For the text-containing cell, return its midpoint in (x, y) coordinate format. 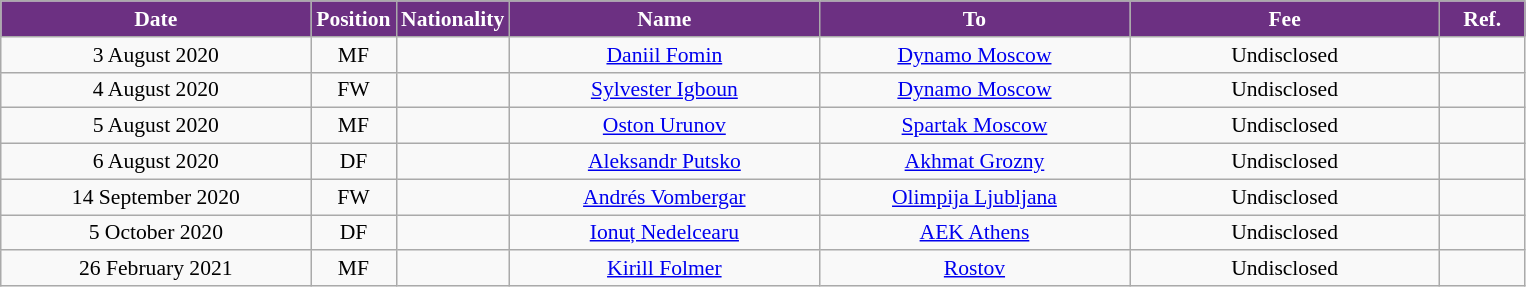
6 August 2020 (156, 162)
Position (354, 19)
Fee (1285, 19)
Olimpija Ljubljana (974, 197)
Ref. (1482, 19)
Daniil Fomin (664, 55)
Akhmat Grozny (974, 162)
Kirill Folmer (664, 269)
Spartak Moscow (974, 126)
AEK Athens (974, 233)
5 August 2020 (156, 126)
14 September 2020 (156, 197)
Sylvester Igboun (664, 90)
Oston Urunov (664, 126)
26 February 2021 (156, 269)
Name (664, 19)
Rostov (974, 269)
5 October 2020 (156, 233)
Date (156, 19)
Nationality (452, 19)
Andrés Vombergar (664, 197)
Aleksandr Putsko (664, 162)
Ionuț Nedelcearu (664, 233)
To (974, 19)
3 August 2020 (156, 55)
4 August 2020 (156, 90)
